Identify which cell holds the provided text, then report its (X, Y) central coordinate. 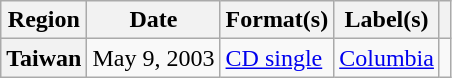
Format(s) (277, 20)
Region (44, 20)
Date (154, 20)
CD single (277, 58)
Taiwan (44, 58)
Label(s) (387, 20)
Columbia (387, 58)
May 9, 2003 (154, 58)
